Identify which cell holds the provided text, then report its [x, y] central coordinate. 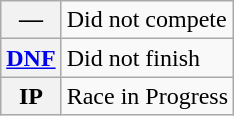
Did not finish [147, 58]
— [31, 20]
IP [31, 96]
Race in Progress [147, 96]
Did not compete [147, 20]
DNF [31, 58]
